Identify which cell holds the provided text, then report its (X, Y) central coordinate. 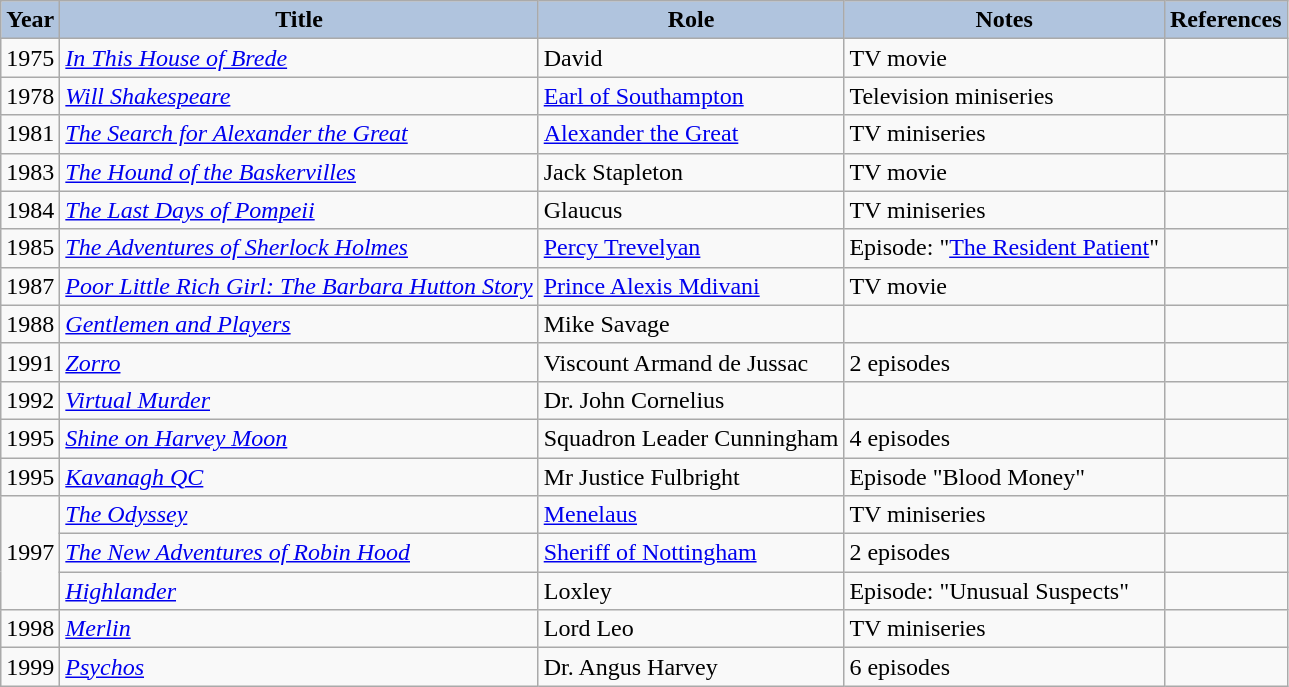
1985 (30, 248)
1988 (30, 324)
Prince Alexis Mdivani (691, 286)
The Last Days of Pompeii (299, 210)
Episode "Blood Money" (1004, 477)
Merlin (299, 629)
Percy Trevelyan (691, 248)
1975 (30, 58)
Kavanagh QC (299, 477)
Will Shakespeare (299, 96)
1992 (30, 400)
Shine on Harvey Moon (299, 438)
Glaucus (691, 210)
Viscount Armand de Jussac (691, 362)
The Odyssey (299, 515)
Mr Justice Fulbright (691, 477)
Loxley (691, 591)
References (1226, 20)
Dr. Angus Harvey (691, 667)
1997 (30, 553)
Psychos (299, 667)
Poor Little Rich Girl: The Barbara Hutton Story (299, 286)
Title (299, 20)
Mike Savage (691, 324)
Gentlemen and Players (299, 324)
The New Adventures of Robin Hood (299, 553)
In This House of Brede (299, 58)
Highlander (299, 591)
Episode: "The Resident Patient" (1004, 248)
Episode: "Unusual Suspects" (1004, 591)
1999 (30, 667)
1978 (30, 96)
1983 (30, 172)
4 episodes (1004, 438)
1998 (30, 629)
1981 (30, 134)
The Hound of the Baskervilles (299, 172)
Dr. John Cornelius (691, 400)
Squadron Leader Cunningham (691, 438)
The Adventures of Sherlock Holmes (299, 248)
Notes (1004, 20)
The Search for Alexander the Great (299, 134)
Television miniseries (1004, 96)
Earl of Southampton (691, 96)
Role (691, 20)
1987 (30, 286)
6 episodes (1004, 667)
Jack Stapleton (691, 172)
Sheriff of Nottingham (691, 553)
1984 (30, 210)
David (691, 58)
Year (30, 20)
Alexander the Great (691, 134)
Zorro (299, 362)
Virtual Murder (299, 400)
Lord Leo (691, 629)
Menelaus (691, 515)
1991 (30, 362)
